Find where the given text appears and provide that cell's center as (X, Y) coordinate. 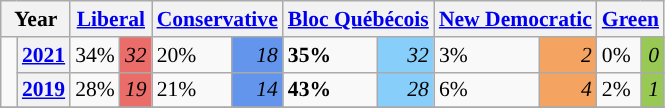
43% (330, 90)
2 (568, 55)
0% (619, 55)
2019 (44, 90)
0 (653, 55)
Green (630, 19)
20% (192, 55)
Conservative (218, 19)
Bloc Québécois (358, 19)
6% (487, 90)
21% (192, 90)
1 (653, 90)
2021 (44, 55)
35% (330, 55)
14 (258, 90)
3% (487, 55)
4 (568, 90)
2% (619, 90)
28% (95, 90)
19 (136, 90)
18 (258, 55)
Year (36, 19)
Liberal (110, 19)
New Democratic (516, 19)
28 (405, 90)
34% (95, 55)
